Extract the [x, y] coordinate from the center of the cell holding the provided text.  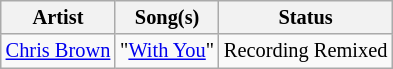
Recording Remixed [306, 51]
Status [306, 17]
Chris Brown [58, 51]
Artist [58, 17]
Song(s) [167, 17]
"With You" [167, 51]
